Return the (x, y) coordinate for the center point of the cell that contains the specified text.  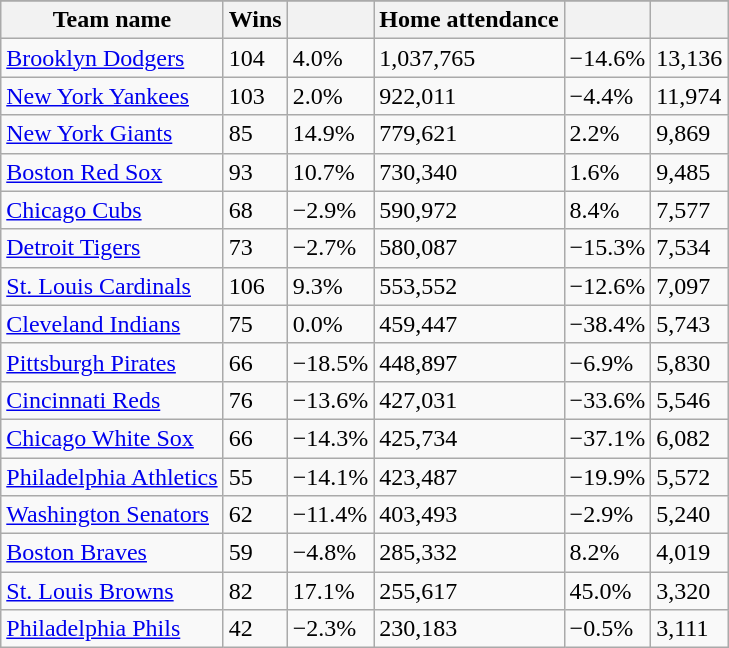
4.0% (330, 58)
7,534 (690, 248)
448,897 (469, 362)
Boston Braves (112, 553)
Chicago White Sox (112, 438)
Team name (112, 20)
0.0% (330, 324)
Wins (255, 20)
Philadelphia Phils (112, 629)
2.0% (330, 96)
9.3% (330, 286)
Detroit Tigers (112, 248)
6,082 (690, 438)
45.0% (608, 591)
−14.6% (608, 58)
−12.6% (608, 286)
−0.5% (608, 629)
New York Giants (112, 134)
5,240 (690, 515)
−38.4% (608, 324)
590,972 (469, 210)
103 (255, 96)
13,136 (690, 58)
5,572 (690, 477)
−14.3% (330, 438)
St. Louis Cardinals (112, 286)
730,340 (469, 172)
−37.1% (608, 438)
93 (255, 172)
−4.4% (608, 96)
Washington Senators (112, 515)
55 (255, 477)
62 (255, 515)
10.7% (330, 172)
−18.5% (330, 362)
255,617 (469, 591)
1.6% (608, 172)
Philadelphia Athletics (112, 477)
St. Louis Browns (112, 591)
3,111 (690, 629)
59 (255, 553)
5,830 (690, 362)
Home attendance (469, 20)
New York Yankees (112, 96)
9,869 (690, 134)
Cincinnati Reds (112, 400)
3,320 (690, 591)
−4.8% (330, 553)
−2.7% (330, 248)
8.4% (608, 210)
2.2% (608, 134)
82 (255, 591)
−33.6% (608, 400)
−14.1% (330, 477)
17.1% (330, 591)
−11.4% (330, 515)
−13.6% (330, 400)
230,183 (469, 629)
459,447 (469, 324)
1,037,765 (469, 58)
76 (255, 400)
14.9% (330, 134)
7,097 (690, 286)
779,621 (469, 134)
427,031 (469, 400)
7,577 (690, 210)
Cleveland Indians (112, 324)
Pittsburgh Pirates (112, 362)
85 (255, 134)
106 (255, 286)
75 (255, 324)
Brooklyn Dodgers (112, 58)
−2.3% (330, 629)
−19.9% (608, 477)
104 (255, 58)
−15.3% (608, 248)
42 (255, 629)
553,552 (469, 286)
403,493 (469, 515)
4,019 (690, 553)
5,546 (690, 400)
−6.9% (608, 362)
580,087 (469, 248)
73 (255, 248)
5,743 (690, 324)
425,734 (469, 438)
922,011 (469, 96)
Chicago Cubs (112, 210)
423,487 (469, 477)
Boston Red Sox (112, 172)
285,332 (469, 553)
11,974 (690, 96)
8.2% (608, 553)
68 (255, 210)
9,485 (690, 172)
